Scan for the cell matching the given text and deliver its (x, y) coordinate at center. 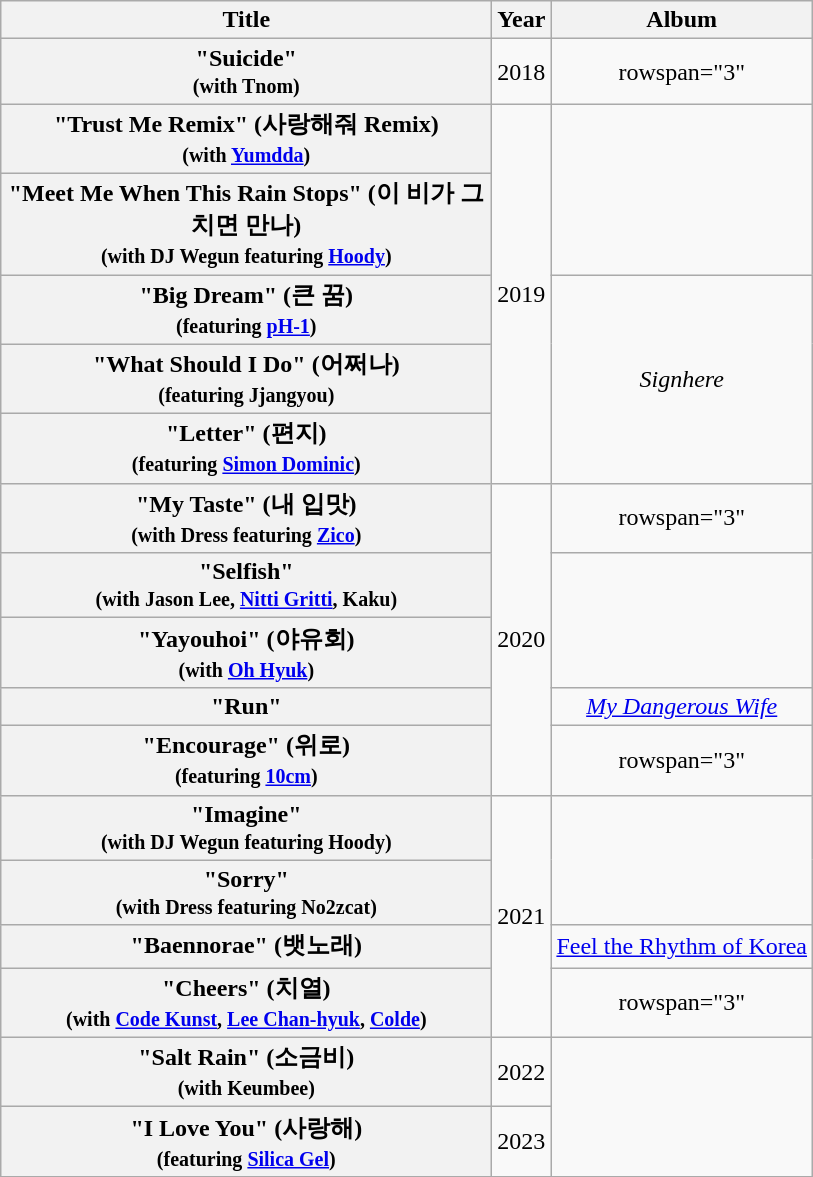
"Meet Me When This Rain Stops" (이 비가 그치면 만나)(with DJ Wegun featuring Hoody) (246, 224)
"Letter" (편지)(featuring Simon Dominic) (246, 449)
"My Taste" (내 입맛)(with Dress featuring Zico) (246, 518)
"Big Dream" (큰 꿈)(featuring pH-1) (246, 309)
Feel the Rhythm of Korea (682, 946)
My Dangerous Wife (682, 706)
"Run" (246, 706)
"What Should I Do" (어쩌나)(featuring Jjangyou) (246, 379)
"Salt Rain" (소금비)(with Keumbee) (246, 1072)
2018 (522, 72)
2021 (522, 916)
2019 (522, 294)
"Encourage" (위로)(featuring 10cm) (246, 760)
"Suicide"(with Tnom) (246, 72)
"Selfish"(with Jason Lee, Nitti Gritti, Kaku) (246, 586)
"Imagine"(with DJ Wegun featuring Hoody) (246, 828)
2022 (522, 1072)
Year (522, 20)
2023 (522, 1142)
"Yayouhoi" (야유회)(with Oh Hyuk) (246, 653)
"Baennorae" (뱃노래) (246, 946)
Title (246, 20)
Album (682, 20)
Signhere (682, 378)
2020 (522, 639)
"Trust Me Remix" (사랑해줘 Remix)(with Yumdda) (246, 139)
"Sorry"(with Dress featuring No2zcat) (246, 892)
"I Love You" (사랑해)(featuring Silica Gel) (246, 1142)
"Cheers" (치열)(with Code Kunst, Lee Chan-hyuk, Colde) (246, 1003)
